Identify which cell holds the provided text, then report its (X, Y) central coordinate. 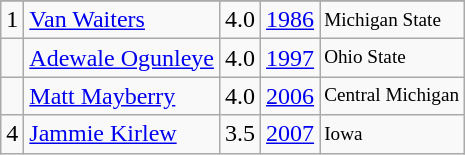
1 (12, 20)
2007 (290, 134)
3.5 (240, 134)
2006 (290, 96)
Matt Mayberry (122, 96)
1986 (290, 20)
Iowa (392, 134)
1997 (290, 58)
Adewale Ogunleye (122, 58)
Central Michigan (392, 96)
Ohio State (392, 58)
Michigan State (392, 20)
4 (12, 134)
Van Waiters (122, 20)
Jammie Kirlew (122, 134)
